For the text-containing cell, return its midpoint in [X, Y] coordinate format. 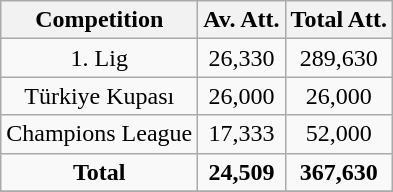
Av. Att. [242, 20]
367,630 [339, 172]
17,333 [242, 134]
Champions League [100, 134]
289,630 [339, 58]
52,000 [339, 134]
Total Att. [339, 20]
26,330 [242, 58]
Total [100, 172]
1. Lig [100, 58]
Competition [100, 20]
24,509 [242, 172]
Türkiye Kupası [100, 96]
